Determine the [x, y] coordinate at the center of the cell enclosing the given text.  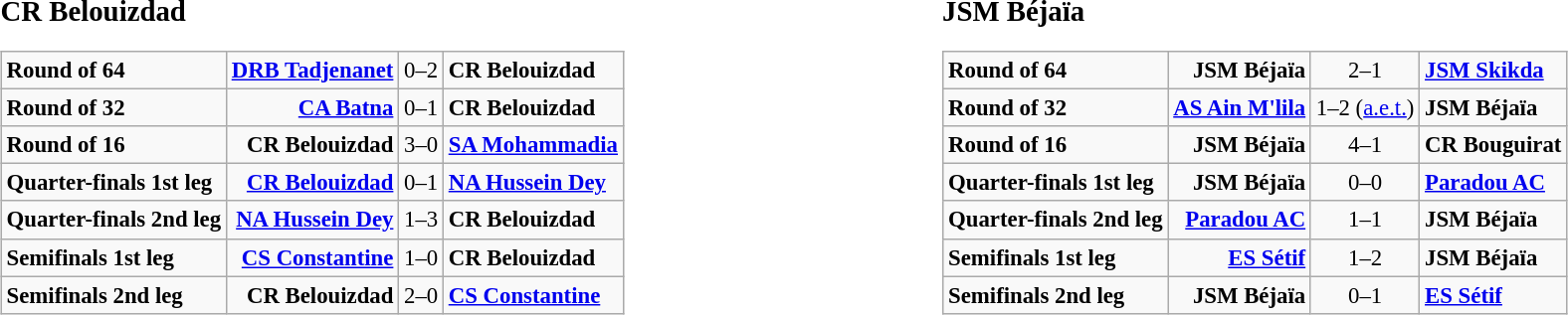
3–0 [422, 145]
JSM Skikda [1493, 71]
1–2 [1365, 257]
1–0 [422, 257]
2–0 [422, 295]
0–2 [422, 71]
CR Bouguirat [1493, 145]
DRB Tadjenanet [312, 71]
CA Batna [312, 108]
1–3 [422, 220]
0–0 [1365, 183]
2–1 [1365, 71]
AS Ain M'lila [1240, 108]
1–2 (a.e.t.) [1365, 108]
1–1 [1365, 220]
4–1 [1365, 145]
SA Mohammadia [533, 145]
